Output the (X, Y) coordinate of the center of the cell containing the given text.  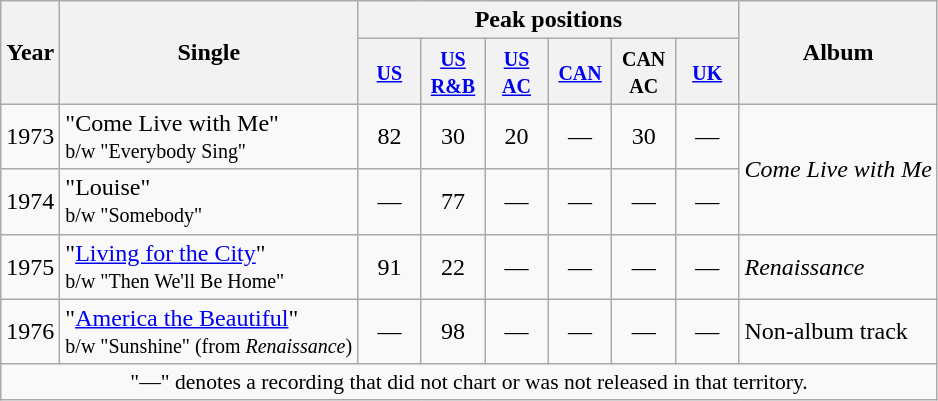
20 (517, 136)
Year (30, 52)
"Louise"b/w "Somebody" (209, 202)
"—" denotes a recording that did not chart or was not released in that territory. (470, 382)
Album (838, 52)
US AC (517, 72)
1974 (30, 202)
22 (453, 266)
Come Live with Me (838, 169)
1975 (30, 266)
US R&B (453, 72)
US (390, 72)
82 (390, 136)
UK (707, 72)
77 (453, 202)
1976 (30, 332)
Non-album track (838, 332)
CAN AC (644, 72)
98 (453, 332)
91 (390, 266)
Renaissance (838, 266)
CAN (580, 72)
"Come Live with Me"b/w "Everybody Sing" (209, 136)
Peak positions (548, 20)
"America the Beautiful"b/w "Sunshine" (from Renaissance) (209, 332)
"Living for the City"b/w "Then We'll Be Home" (209, 266)
1973 (30, 136)
Single (209, 52)
